For the text-containing cell, return its midpoint in [X, Y] coordinate format. 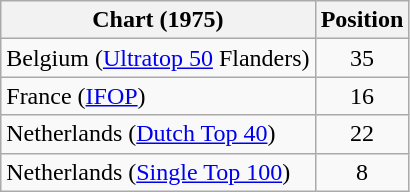
Position [362, 20]
Netherlands (Dutch Top 40) [158, 134]
Chart (1975) [158, 20]
8 [362, 172]
France (IFOP) [158, 96]
Netherlands (Single Top 100) [158, 172]
16 [362, 96]
22 [362, 134]
35 [362, 58]
Belgium (Ultratop 50 Flanders) [158, 58]
